Find where the given text appears and provide that cell's center as [x, y] coordinate. 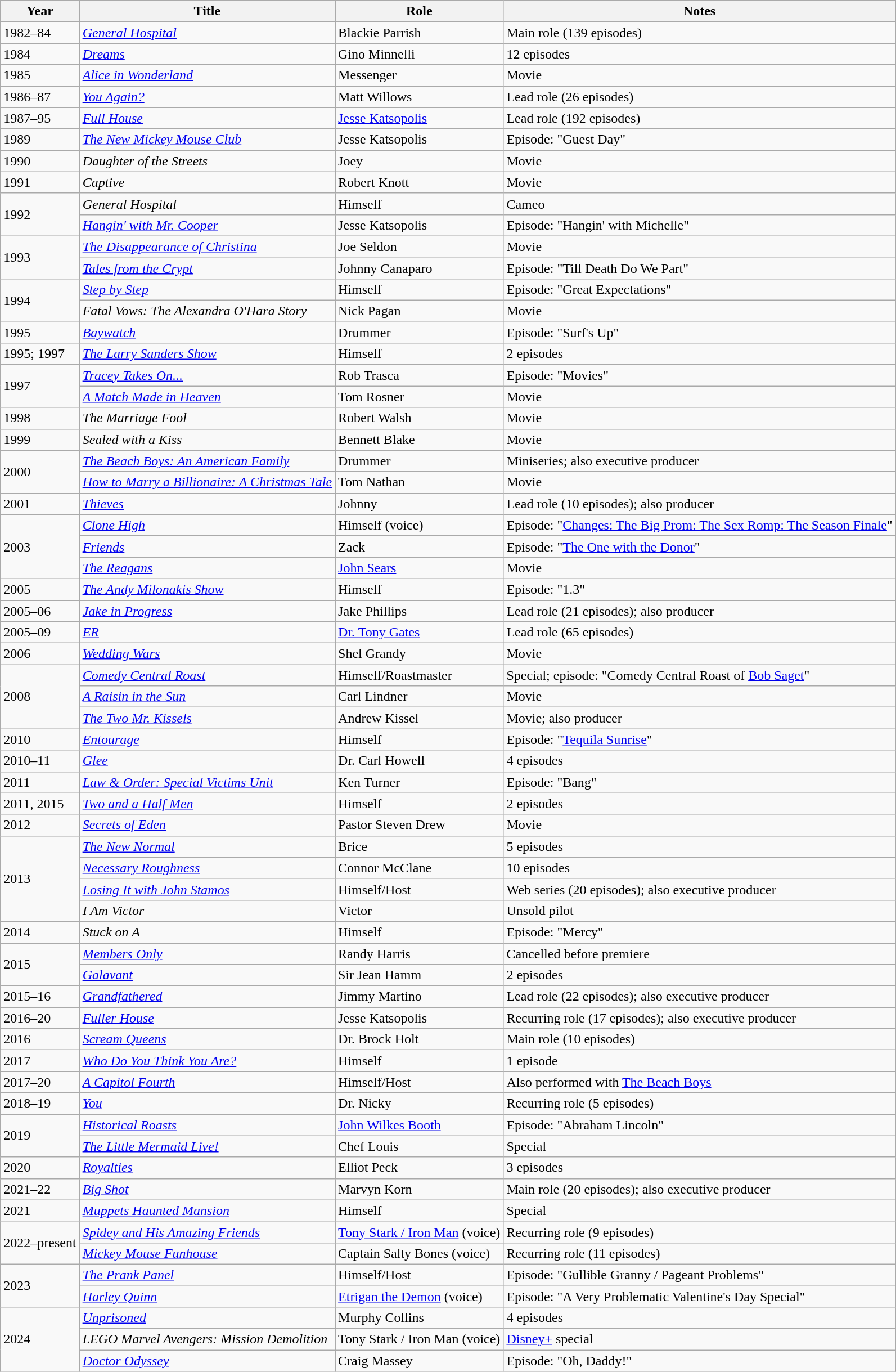
Tom Nathan [420, 482]
12 episodes [700, 54]
Episode: "Oh, Daddy!" [700, 1361]
Stuck on A [207, 932]
2015–16 [40, 997]
Joey [420, 161]
Messenger [420, 75]
2000 [40, 472]
The Two Mr. Kissels [207, 718]
Brice [420, 846]
Muppets Haunted Mansion [207, 1210]
Himself/Roastmaster [420, 675]
2005–06 [40, 611]
Dr. Carl Howell [420, 761]
Thieves [207, 504]
Victor [420, 911]
Web series (20 episodes); also executive producer [700, 889]
Notes [700, 11]
Members Only [207, 954]
Tales from the Crypt [207, 268]
The Beach Boys: An American Family [207, 461]
2020 [40, 1168]
Zack [420, 546]
3 episodes [700, 1168]
Dr. Tony Gates [420, 633]
Johnny Canaparo [420, 268]
Main role (10 episodes) [700, 1039]
2003 [40, 546]
John Wilkes Booth [420, 1125]
Episode: "Gullible Granny / Pageant Problems" [700, 1275]
ER [207, 633]
Ken Turner [420, 782]
Law & Order: Special Victims Unit [207, 782]
2008 [40, 697]
Lead role (26 episodes) [700, 97]
1982–84 [40, 33]
Carl Lindner [420, 697]
Main role (20 episodes); also executive producer [700, 1189]
Big Shot [207, 1189]
Clone High [207, 525]
Also performed with The Beach Boys [700, 1082]
Etrigan the Demon (voice) [420, 1296]
Episode: "Bang" [700, 782]
1990 [40, 161]
Jimmy Martino [420, 997]
2017–20 [40, 1082]
1994 [40, 301]
The Disappearance of Christina [207, 246]
Royalties [207, 1168]
Entourage [207, 739]
1998 [40, 418]
Two and a Half Men [207, 804]
Special; episode: "Comedy Central Roast of Bob Saget" [700, 675]
The Prank Panel [207, 1275]
1989 [40, 140]
Robert Knott [420, 182]
1992 [40, 214]
Role [420, 11]
Disney+ special [700, 1339]
2005 [40, 589]
The Marriage Fool [207, 418]
Episode: "Guest Day" [700, 140]
Lead role (22 episodes); also executive producer [700, 997]
Captive [207, 182]
Fuller House [207, 1018]
Sealed with a Kiss [207, 440]
Daughter of the Streets [207, 161]
A Raisin in the Sun [207, 697]
1991 [40, 182]
2010–11 [40, 761]
2006 [40, 654]
Secrets of Eden [207, 825]
Episode: "The One with the Donor" [700, 546]
Murphy Collins [420, 1318]
Mickey Mouse Funhouse [207, 1253]
Episode: "Great Expectations" [700, 290]
Episode: "Changes: The Big Prom: The Sex Romp: The Season Finale" [700, 525]
The New Normal [207, 846]
Losing It with John Stamos [207, 889]
Full House [207, 118]
Lead role (192 episodes) [700, 118]
Episode: "Hangin' with Michelle" [700, 225]
How to Marry a Billionaire: A Christmas Tale [207, 482]
Jake in Progress [207, 611]
2023 [40, 1285]
Unsold pilot [700, 911]
Grandfathered [207, 997]
Alice in Wonderland [207, 75]
Dr. Nicky [420, 1104]
2014 [40, 932]
Unprisoned [207, 1318]
2018–19 [40, 1104]
Lead role (65 episodes) [700, 633]
1995 [40, 333]
Episode: "Abraham Lincoln" [700, 1125]
2012 [40, 825]
Episode: "Surf's Up" [700, 333]
I Am Victor [207, 911]
1997 [40, 386]
Craig Massey [420, 1361]
Connor McClane [420, 868]
Jake Phillips [420, 611]
A Capitol Fourth [207, 1082]
Gino Minnelli [420, 54]
5 episodes [700, 846]
You Again? [207, 97]
A Match Made in Heaven [207, 397]
Galavant [207, 975]
Pastor Steven Drew [420, 825]
2017 [40, 1061]
Lead role (21 episodes); also producer [700, 611]
Scream Queens [207, 1039]
2021 [40, 1210]
2010 [40, 739]
Episode: "Mercy" [700, 932]
1999 [40, 440]
Cameo [700, 204]
2024 [40, 1339]
Recurring role (9 episodes) [700, 1232]
Sir Jean Hamm [420, 975]
2015 [40, 965]
Recurring role (5 episodes) [700, 1104]
1984 [40, 54]
2011, 2015 [40, 804]
The Andy Milonakis Show [207, 589]
1986–87 [40, 97]
10 episodes [700, 868]
The Reagans [207, 568]
Randy Harris [420, 954]
2019 [40, 1136]
Chef Louis [420, 1146]
2011 [40, 782]
1 episode [700, 1061]
Year [40, 11]
John Sears [420, 568]
Himself (voice) [420, 525]
2016 [40, 1039]
Captain Salty Bones (voice) [420, 1253]
Who Do You Think You Are? [207, 1061]
Bennett Blake [420, 440]
Main role (139 episodes) [700, 33]
2013 [40, 878]
Spidey and His Amazing Friends [207, 1232]
Dr. Brock Holt [420, 1039]
1993 [40, 257]
Andrew Kissel [420, 718]
Historical Roasts [207, 1125]
Fatal Vows: The Alexandra O'Hara Story [207, 311]
Matt Willows [420, 97]
Dreams [207, 54]
Movie; also producer [700, 718]
Glee [207, 761]
Episode: "Till Death Do We Part" [700, 268]
Necessary Roughness [207, 868]
Friends [207, 546]
Hangin' with Mr. Cooper [207, 225]
LEGO Marvel Avengers: Mission Demolition [207, 1339]
2022–present [40, 1243]
Marvyn Korn [420, 1189]
Baywatch [207, 333]
1985 [40, 75]
1995; 1997 [40, 354]
Tracey Takes On... [207, 375]
2001 [40, 504]
Shel Grandy [420, 654]
Recurring role (17 episodes); also executive producer [700, 1018]
You [207, 1104]
Doctor Odyssey [207, 1361]
1987–95 [40, 118]
Joe Seldon [420, 246]
Episode: "Movies" [700, 375]
Comedy Central Roast [207, 675]
Robert Walsh [420, 418]
2016–20 [40, 1018]
The Little Mermaid Live! [207, 1146]
Step by Step [207, 290]
Title [207, 11]
Miniseries; also executive producer [700, 461]
Tom Rosner [420, 397]
Cancelled before premiere [700, 954]
Harley Quinn [207, 1296]
Johnny [420, 504]
Episode: "A Very Problematic Valentine's Day Special" [700, 1296]
2005–09 [40, 633]
Rob Trasca [420, 375]
Nick Pagan [420, 311]
Episode: "Tequila Sunrise" [700, 739]
Recurring role (11 episodes) [700, 1253]
2021–22 [40, 1189]
The Larry Sanders Show [207, 354]
Lead role (10 episodes); also producer [700, 504]
Episode: "1.3" [700, 589]
Wedding Wars [207, 654]
Blackie Parrish [420, 33]
Elliot Peck [420, 1168]
The New Mickey Mouse Club [207, 140]
